Return the (x, y) coordinate for the center point of the cell that contains the specified text.  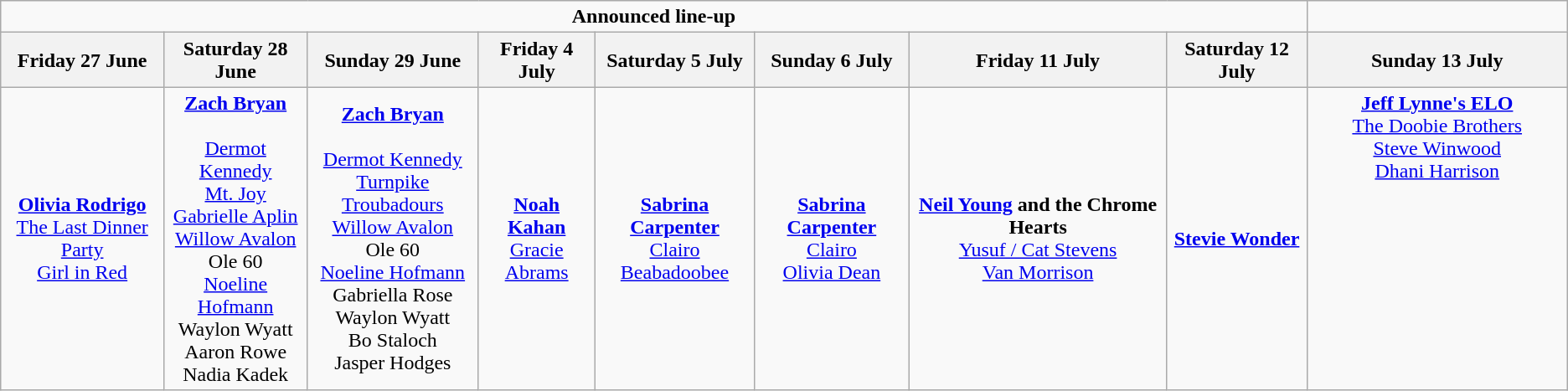
Friday 27 June (82, 60)
Sabrina CarpenterClairoOlivia Dean (833, 239)
Sunday 13 July (1437, 60)
Jeff Lynne's ELOThe Doobie BrothersSteve WinwoodDhani Harrison (1437, 239)
Sunday 29 June (393, 60)
Saturday 5 July (675, 60)
Neil Young and the Chrome HeartsYusuf / Cat StevensVan Morrison (1038, 239)
Friday 11 July (1038, 60)
Noah KahanGracie Abrams (537, 239)
Stevie Wonder (1236, 239)
Sabrina CarpenterClairoBeabadoobee (675, 239)
Saturday 12 July (1236, 60)
Friday 4 July (537, 60)
Saturday 28 June (236, 60)
Announced line-up (653, 17)
Sunday 6 July (833, 60)
Olivia RodrigoThe Last Dinner PartyGirl in Red (82, 239)
Zach BryanDermot Kennedy Mt. Joy Gabrielle Aplin Willow Avalon Ole 60 Noeline Hofmann Waylon Wyatt Aaron Rowe Nadia Kadek (236, 239)
Zach BryanDermot Kennedy Turnpike Troubadours Willow Avalon Ole 60 Noeline Hofmann Gabriella Rose Waylon Wyatt Bo Staloch Jasper Hodges (393, 239)
